Find where the given text appears and provide that cell's center as [x, y] coordinate. 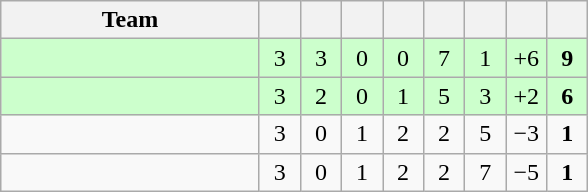
Team [130, 20]
+2 [526, 96]
−3 [526, 134]
9 [568, 58]
+6 [526, 58]
6 [568, 96]
−5 [526, 172]
